Scan for the cell matching the given text and deliver its (X, Y) coordinate at center. 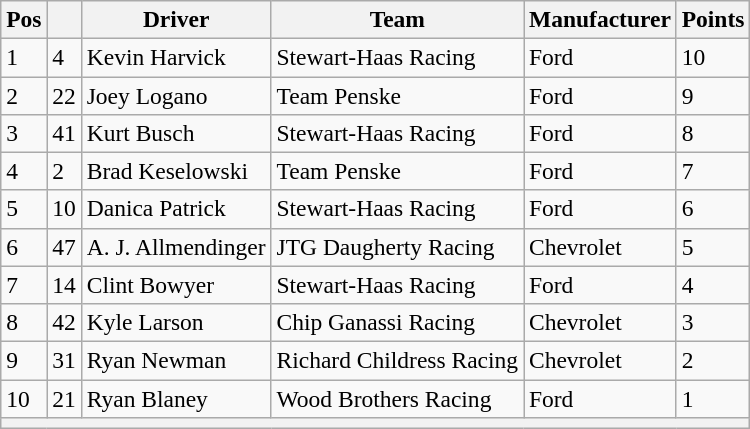
Manufacturer (600, 19)
41 (64, 133)
Driver (176, 19)
31 (64, 360)
Team (397, 19)
Wood Brothers Racing (397, 398)
Points (713, 19)
Richard Childress Racing (397, 360)
42 (64, 322)
Pos (24, 19)
14 (64, 285)
A. J. Allmendinger (176, 247)
Danica Patrick (176, 209)
Ryan Blaney (176, 398)
21 (64, 398)
Kevin Harvick (176, 57)
Ryan Newman (176, 360)
Clint Bowyer (176, 285)
22 (64, 95)
47 (64, 247)
Kurt Busch (176, 133)
Kyle Larson (176, 322)
Chip Ganassi Racing (397, 322)
JTG Daugherty Racing (397, 247)
Brad Keselowski (176, 171)
Joey Logano (176, 95)
